From the cell containing the given text, extract its center point as (x, y) coordinate. 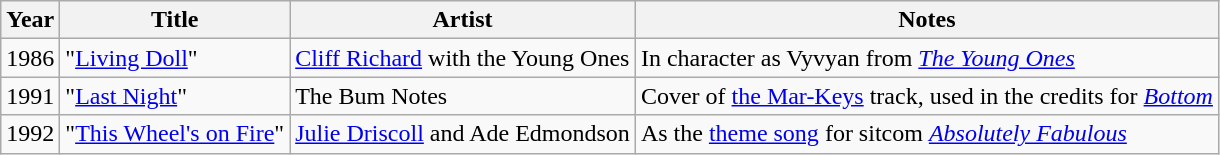
Year (30, 20)
Cover of the Mar-Keys track, used in the credits for Bottom (926, 96)
In character as Vyvyan from The Young Ones (926, 58)
The Bum Notes (463, 96)
"Last Night" (175, 96)
"This Wheel's on Fire" (175, 134)
1991 (30, 96)
Title (175, 20)
Julie Driscoll and Ade Edmondson (463, 134)
1986 (30, 58)
1992 (30, 134)
"Living Doll" (175, 58)
Cliff Richard with the Young Ones (463, 58)
Notes (926, 20)
Artist (463, 20)
As the theme song for sitcom Absolutely Fabulous (926, 134)
